Find where the given text appears and provide that cell's center as (X, Y) coordinate. 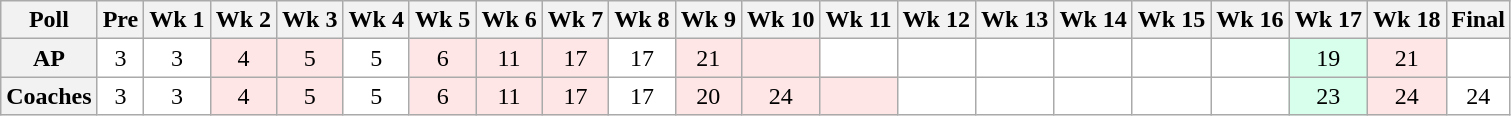
Final (1478, 20)
Pre (120, 20)
Wk 3 (310, 20)
Wk 12 (936, 20)
Wk 17 (1328, 20)
Wk 6 (509, 20)
Poll (49, 20)
Wk 16 (1250, 20)
AP (49, 58)
Wk 13 (1014, 20)
Wk 4 (376, 20)
19 (1328, 58)
Wk 2 (243, 20)
Wk 1 (177, 20)
Wk 11 (858, 20)
Wk 14 (1093, 20)
Coaches (49, 96)
20 (708, 96)
23 (1328, 96)
Wk 8 (642, 20)
Wk 10 (781, 20)
Wk 15 (1171, 20)
Wk 18 (1407, 20)
Wk 5 (442, 20)
Wk 9 (708, 20)
Wk 7 (575, 20)
